Find where the given text appears and provide that cell's center as (x, y) coordinate. 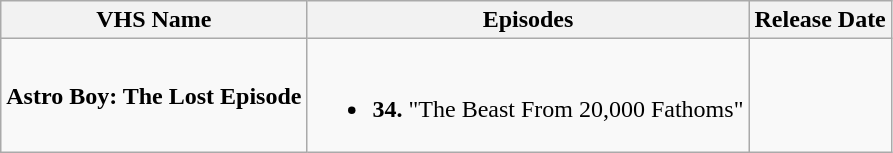
VHS Name (154, 20)
Astro Boy: The Lost Episode (154, 96)
Episodes (528, 20)
Release Date (820, 20)
34. "The Beast From 20,000 Fathoms" (528, 96)
